Scan for the cell matching the given text and deliver its [X, Y] coordinate at center. 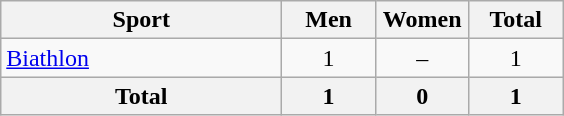
Biathlon [142, 58]
0 [422, 96]
Men [329, 20]
Women [422, 20]
– [422, 58]
Sport [142, 20]
